Find where the given text appears and provide that cell's center as [X, Y] coordinate. 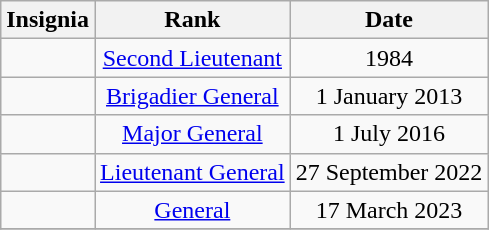
Rank [193, 20]
Insignia [48, 20]
17 March 2023 [389, 210]
Brigadier General [193, 96]
Date [389, 20]
1 January 2013 [389, 96]
1984 [389, 58]
27 September 2022 [389, 172]
1 July 2016 [389, 134]
Lieutenant General [193, 172]
General [193, 210]
Second Lieutenant [193, 58]
Major General [193, 134]
